Return the (X, Y) coordinate for the center point of the cell that contains the specified text.  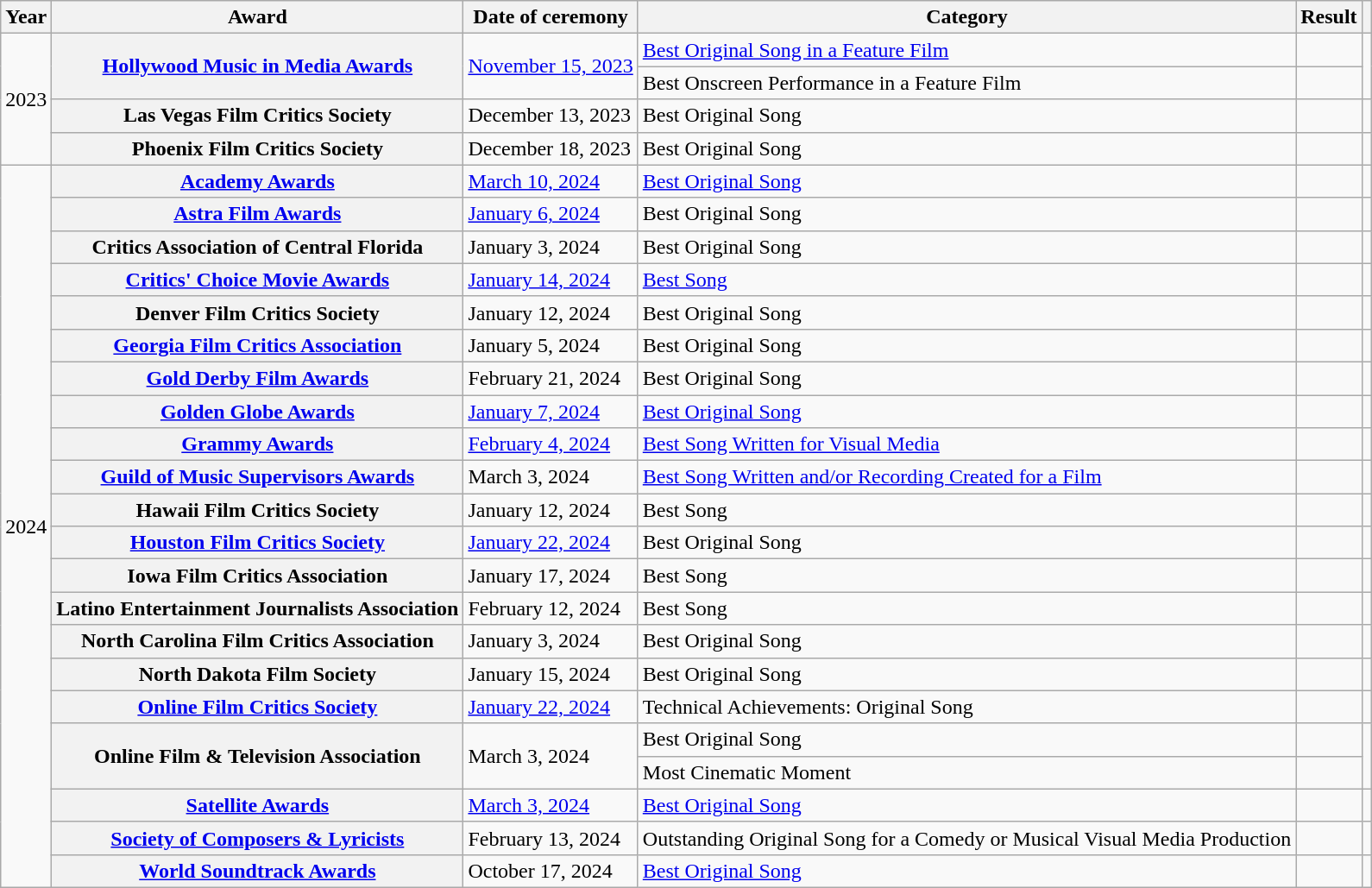
Critics' Choice Movie Awards (257, 280)
Online Film Critics Society (257, 707)
January 14, 2024 (551, 280)
Society of Composers & Lyricists (257, 838)
March 10, 2024 (551, 181)
October 17, 2024 (551, 871)
January 17, 2024 (551, 576)
Grammy Awards (257, 444)
Critics Association of Central Florida (257, 247)
Golden Globe Awards (257, 412)
December 13, 2023 (551, 116)
February 12, 2024 (551, 608)
Award (257, 17)
February 13, 2024 (551, 838)
Iowa Film Critics Association (257, 576)
Hawaii Film Critics Society (257, 510)
Gold Derby Film Awards (257, 378)
Denver Film Critics Society (257, 312)
Best Song Written for Visual Media (966, 444)
2023 (26, 99)
Satellite Awards (257, 805)
December 18, 2023 (551, 148)
2024 (26, 526)
Best Original Song in a Feature Film (966, 50)
Houston Film Critics Society (257, 543)
January 15, 2024 (551, 674)
World Soundtrack Awards (257, 871)
Hollywood Music in Media Awards (257, 66)
North Dakota Film Society (257, 674)
Online Film & Television Association (257, 756)
Date of ceremony (551, 17)
Phoenix Film Critics Society (257, 148)
February 21, 2024 (551, 378)
November 15, 2023 (551, 66)
Outstanding Original Song for a Comedy or Musical Visual Media Production (966, 838)
January 7, 2024 (551, 412)
Academy Awards (257, 181)
Astra Film Awards (257, 214)
Technical Achievements: Original Song (966, 707)
North Carolina Film Critics Association (257, 641)
Best Song Written and/or Recording Created for a Film (966, 477)
Category (966, 17)
Latino Entertainment Journalists Association (257, 608)
Guild of Music Supervisors Awards (257, 477)
Georgia Film Critics Association (257, 345)
Year (26, 17)
Las Vegas Film Critics Society (257, 116)
February 4, 2024 (551, 444)
January 5, 2024 (551, 345)
Best Onscreen Performance in a Feature Film (966, 83)
Result (1329, 17)
January 6, 2024 (551, 214)
Most Cinematic Moment (966, 772)
